Output the (X, Y) coordinate of the center of the cell containing the given text.  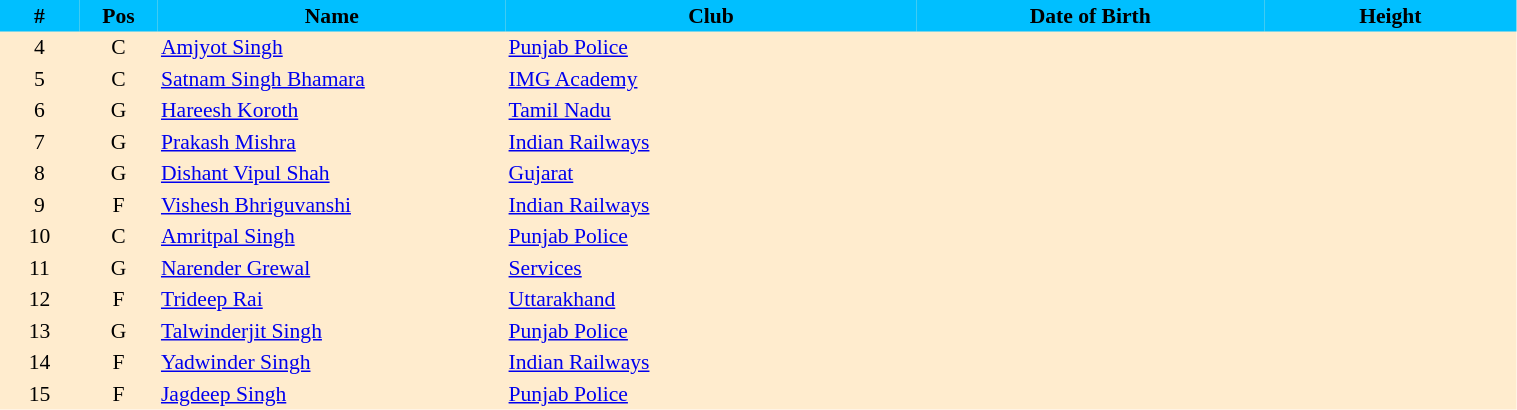
7 (40, 142)
11 (40, 268)
14 (40, 362)
8 (40, 174)
Satnam Singh Bhamara (332, 79)
Talwinderjit Singh (332, 331)
Prakash Mishra (332, 142)
Name (332, 16)
# (40, 16)
Amritpal Singh (332, 236)
Vishesh Bhriguvanshi (332, 205)
Club (712, 16)
Tamil Nadu (712, 110)
Date of Birth (1090, 16)
Amjyot Singh (332, 48)
Height (1390, 16)
Trideep Rai (332, 300)
Jagdeep Singh (332, 394)
Pos (118, 16)
10 (40, 236)
5 (40, 79)
Narender Grewal (332, 268)
IMG Academy (712, 79)
Dishant Vipul Shah (332, 174)
9 (40, 205)
13 (40, 331)
12 (40, 300)
4 (40, 48)
Uttarakhand (712, 300)
6 (40, 110)
Gujarat (712, 174)
15 (40, 394)
Yadwinder Singh (332, 362)
Services (712, 268)
Hareesh Koroth (332, 110)
